Locate the cell with the specified text and output its [X, Y] center coordinate. 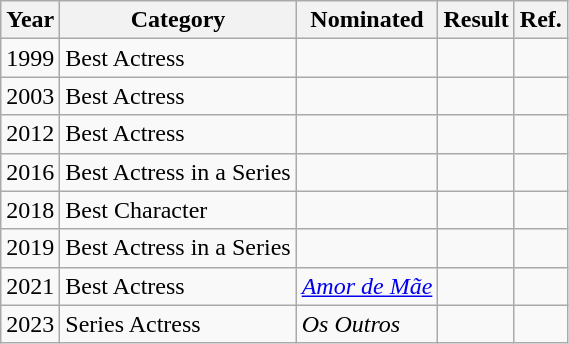
2019 [30, 248]
2003 [30, 96]
2016 [30, 172]
Amor de Mãe [367, 286]
2012 [30, 134]
Year [30, 20]
1999 [30, 58]
2021 [30, 286]
Ref. [540, 20]
Os Outros [367, 324]
Result [476, 20]
Best Character [178, 210]
2023 [30, 324]
Nominated [367, 20]
Series Actress [178, 324]
2018 [30, 210]
Category [178, 20]
